Identify which cell holds the provided text, then report its [X, Y] central coordinate. 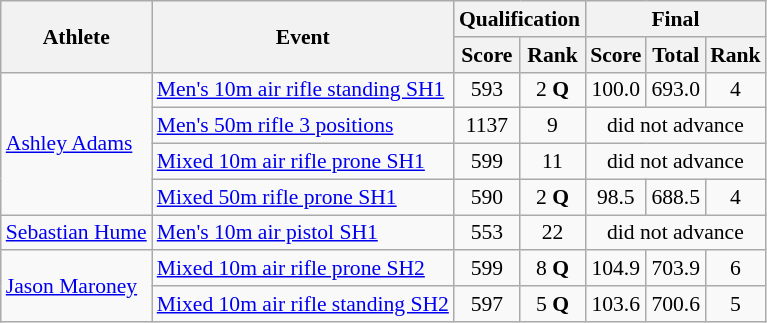
104.9 [616, 269]
Mixed 50m rifle prone SH1 [303, 197]
9 [552, 126]
22 [552, 233]
Men's 50m rifle 3 positions [303, 126]
Jason Maroney [76, 286]
11 [552, 162]
593 [487, 90]
Final [676, 19]
700.6 [676, 304]
Mixed 10m air rifle prone SH1 [303, 162]
Men's 10m air pistol SH1 [303, 233]
Men's 10m air rifle standing SH1 [303, 90]
Mixed 10m air rifle standing SH2 [303, 304]
703.9 [676, 269]
597 [487, 304]
688.5 [676, 197]
Sebastian Hume [76, 233]
6 [736, 269]
5 Q [552, 304]
1137 [487, 126]
98.5 [616, 197]
8 Q [552, 269]
103.6 [616, 304]
693.0 [676, 90]
553 [487, 233]
590 [487, 197]
Ashley Adams [76, 143]
Total [676, 55]
5 [736, 304]
100.0 [616, 90]
Event [303, 36]
Mixed 10m air rifle prone SH2 [303, 269]
Qualification [520, 19]
Athlete [76, 36]
